Find where the given text appears and provide that cell's center as (x, y) coordinate. 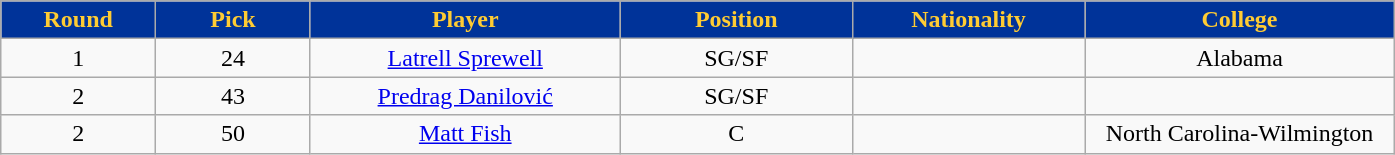
Predrag Danilović (465, 96)
Latrell Sprewell (465, 58)
Round (78, 20)
43 (234, 96)
Pick (234, 20)
North Carolina-Wilmington (1240, 134)
Position (736, 20)
Matt Fish (465, 134)
Alabama (1240, 58)
Nationality (968, 20)
24 (234, 58)
C (736, 134)
1 (78, 58)
50 (234, 134)
College (1240, 20)
Player (465, 20)
